Identify which cell holds the provided text, then report its [X, Y] central coordinate. 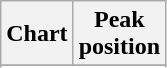
Peakposition [119, 34]
Chart [37, 34]
